Pinpoint the cell where the given text exists, returning its (X, Y) midpoint coordinate. 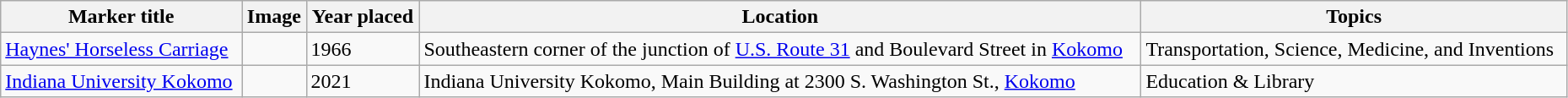
Topics (1354, 17)
Indiana University Kokomo (121, 81)
1966 (363, 49)
Haynes' Horseless Carriage (121, 49)
Year placed (363, 17)
Location (780, 17)
2021 (363, 81)
Transportation, Science, Medicine, and Inventions (1354, 49)
Southeastern corner of the junction of U.S. Route 31 and Boulevard Street in Kokomo (780, 49)
Marker title (121, 17)
Indiana University Kokomo, Main Building at 2300 S. Washington St., Kokomo (780, 81)
Education & Library (1354, 81)
Image (274, 17)
